Determine the (x, y) coordinate at the center of the cell enclosing the given text.  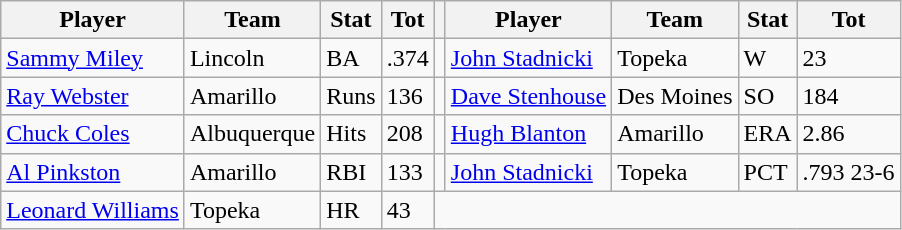
Hits (351, 134)
Sammy Miley (93, 58)
Des Moines (675, 96)
Dave Stenhouse (528, 96)
Ray Webster (93, 96)
Al Pinkston (93, 172)
Runs (351, 96)
Lincoln (252, 58)
Leonard Williams (93, 210)
W (768, 58)
RBI (351, 172)
184 (848, 96)
BA (351, 58)
Albuquerque (252, 134)
.793 23-6 (848, 172)
SO (768, 96)
ERA (768, 134)
.374 (408, 58)
136 (408, 96)
23 (848, 58)
Hugh Blanton (528, 134)
133 (408, 172)
PCT (768, 172)
2.86 (848, 134)
HR (351, 210)
Chuck Coles (93, 134)
208 (408, 134)
43 (408, 210)
